Scan for the cell matching the given text and deliver its [X, Y] coordinate at center. 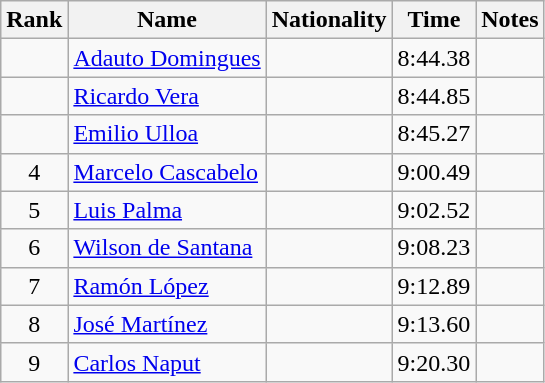
9:12.89 [434, 286]
7 [34, 286]
Emilio Ulloa [167, 134]
Carlos Naput [167, 362]
8:44.38 [434, 58]
8:45.27 [434, 134]
José Martínez [167, 324]
Time [434, 20]
9:20.30 [434, 362]
4 [34, 172]
9 [34, 362]
9:00.49 [434, 172]
Marcelo Cascabelo [167, 172]
8 [34, 324]
5 [34, 210]
Rank [34, 20]
8:44.85 [434, 96]
9:08.23 [434, 248]
6 [34, 248]
9:02.52 [434, 210]
Luis Palma [167, 210]
Ricardo Vera [167, 96]
Nationality [329, 20]
9:13.60 [434, 324]
Name [167, 20]
Notes [510, 20]
Ramón López [167, 286]
Adauto Domingues [167, 58]
Wilson de Santana [167, 248]
